For the text-containing cell, return its midpoint in [X, Y] coordinate format. 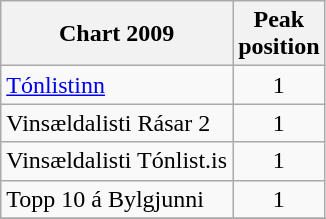
Vinsældalisti Tónlist.is [117, 161]
Topp 10 á Bylgjunni [117, 199]
Vinsældalisti Rásar 2 [117, 123]
Chart 2009 [117, 34]
Tónlistinn [117, 85]
Peakposition [279, 34]
